Scan for the cell matching the given text and deliver its [X, Y] coordinate at center. 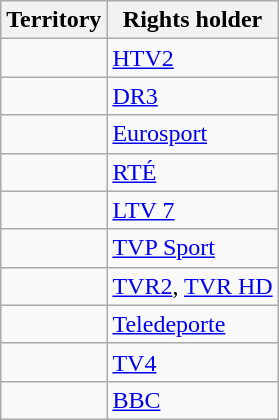
BBC [192, 400]
TVP Sport [192, 248]
RTÉ [192, 172]
Teledeporte [192, 324]
HTV2 [192, 58]
DR3 [192, 96]
Territory [54, 20]
Rights holder [192, 20]
TVR2, TVR HD [192, 286]
LTV 7 [192, 210]
TV4 [192, 362]
Eurosport [192, 134]
